Pinpoint the cell where the given text exists, returning its (X, Y) midpoint coordinate. 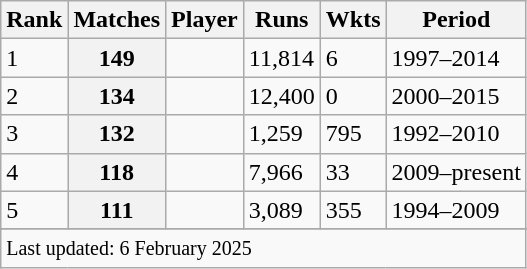
795 (353, 134)
Last updated: 6 February 2025 (264, 248)
Matches (117, 20)
2000–2015 (456, 96)
12,400 (282, 96)
3,089 (282, 210)
134 (117, 96)
Player (205, 20)
1997–2014 (456, 58)
Runs (282, 20)
11,814 (282, 58)
0 (353, 96)
1992–2010 (456, 134)
355 (353, 210)
132 (117, 134)
Period (456, 20)
118 (117, 172)
3 (34, 134)
4 (34, 172)
2009–present (456, 172)
1 (34, 58)
1994–2009 (456, 210)
111 (117, 210)
33 (353, 172)
Wkts (353, 20)
5 (34, 210)
2 (34, 96)
Rank (34, 20)
1,259 (282, 134)
6 (353, 58)
149 (117, 58)
7,966 (282, 172)
